Find where the given text appears and provide that cell's center as (X, Y) coordinate. 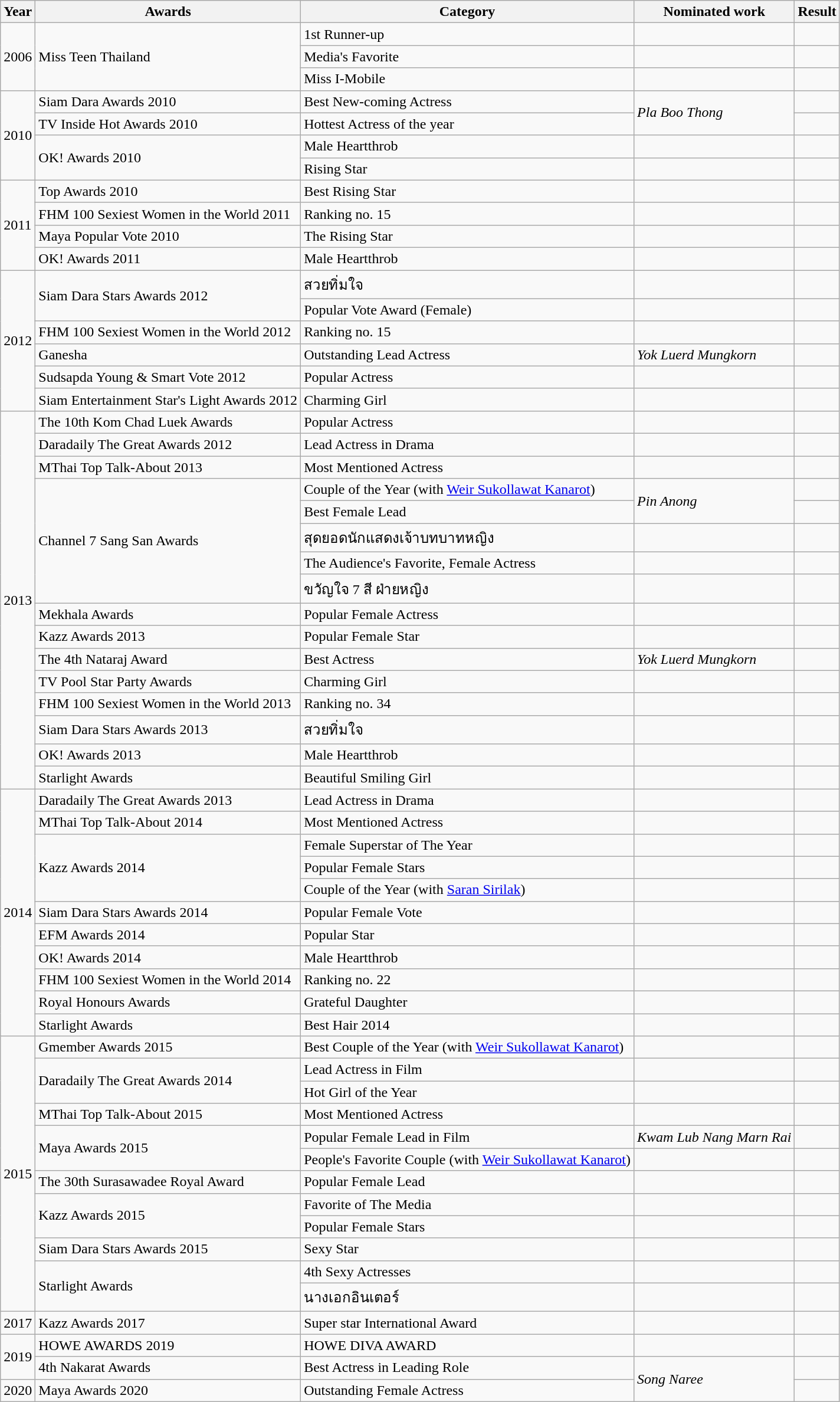
Maya Awards 2015 (168, 1148)
FHM 100 Sexiest Women in the World 2013 (168, 704)
Daradaily The Great Awards 2013 (168, 800)
Couple of the Year (with Weir Sukollawat Kanarot) (467, 490)
2012 (18, 341)
FHM 100 Sexiest Women in the World 2014 (168, 980)
TV Inside Hot Awards 2010 (168, 124)
Kazz Awards 2017 (168, 1323)
Category (467, 12)
Ganesha (168, 355)
EFM Awards 2014 (168, 935)
Daradaily The Great Awards 2012 (168, 444)
Favorite of The Media (467, 1204)
นางเอกอินเตอร์ (467, 1297)
Best Couple of the Year (with Weir Sukollawat Kanarot) (467, 1047)
OK! Awards 2013 (168, 755)
Best Female Lead (467, 512)
Kwam Lub Nang Marn Rai (714, 1137)
FHM 100 Sexiest Women in the World 2011 (168, 214)
ขวัญใจ 7 สี ฝ่ายหญิง (467, 589)
Kazz Awards 2015 (168, 1216)
Siam Dara Stars Awards 2014 (168, 912)
Popular Female Lead (467, 1182)
Year (18, 12)
2017 (18, 1323)
Top Awards 2010 (168, 191)
Song Naree (714, 1379)
Hot Girl of the Year (467, 1092)
MThai Top Talk-About 2015 (168, 1115)
The 30th Surasawadee Royal Award (168, 1182)
Popular Star (467, 935)
Miss I-Mobile (467, 79)
Best Hair 2014 (467, 1025)
Popular Female Vote (467, 912)
Siam Dara Awards 2010 (168, 101)
Nominated work (714, 12)
TV Pool Star Party Awards (168, 682)
OK! Awards 2014 (168, 957)
Royal Honours Awards (168, 1002)
Beautiful Smiling Girl (467, 778)
The Rising Star (467, 236)
Best Actress (467, 659)
Siam Entertainment Star's Light Awards 2012 (168, 399)
Lead Actress in Film (467, 1070)
2014 (18, 912)
FHM 100 Sexiest Women in the World 2012 (168, 332)
สุดยอดนักแสดงเจ้าบทบาทหญิง (467, 538)
Outstanding Lead Actress (467, 355)
2013 (18, 600)
2011 (18, 225)
Hottest Actress of the year (467, 124)
Siam Dara Stars Awards 2013 (168, 729)
Maya Awards 2020 (168, 1390)
Maya Popular Vote 2010 (168, 236)
OK! Awards 2011 (168, 258)
Result (817, 12)
Popular Female Star (467, 637)
The 4th Nataraj Award (168, 659)
Best New-coming Actress (467, 101)
Popular Female Lead in Film (467, 1137)
People's Favorite Couple (with Weir Sukollawat Kanarot) (467, 1159)
OK! Awards 2010 (168, 158)
4th Sexy Actresses (467, 1272)
Siam Dara Stars Awards 2015 (168, 1249)
2020 (18, 1390)
Ranking no. 22 (467, 980)
Kazz Awards 2014 (168, 867)
Awards (168, 12)
HOWE DIVA AWARD (467, 1345)
Channel 7 Sang San Awards (168, 541)
Super star International Award (467, 1323)
Female Superstar of The Year (467, 845)
The 10th Kom Chad Luek Awards (168, 422)
Grateful Daughter (467, 1002)
2010 (18, 135)
4th Nakarat Awards (168, 1368)
Mekhala Awards (168, 614)
Sudsapda Young & Smart Vote 2012 (168, 377)
Ranking no. 34 (467, 704)
Couple of the Year (with Saran Sirilak) (467, 890)
2006 (18, 57)
Pin Anong (714, 501)
Best Actress in Leading Role (467, 1368)
Outstanding Female Actress (467, 1390)
MThai Top Talk-About 2014 (168, 823)
Gmember Awards 2015 (168, 1047)
Siam Dara Stars Awards 2012 (168, 296)
MThai Top Talk-About 2013 (168, 467)
Pla Boo Thong (714, 113)
Daradaily The Great Awards 2014 (168, 1081)
The Audience's Favorite, Female Actress (467, 563)
Best Rising Star (467, 191)
HOWE AWARDS 2019 (168, 1345)
Rising Star (467, 169)
Kazz Awards 2013 (168, 637)
Popular Female Actress (467, 614)
Sexy Star (467, 1249)
2015 (18, 1174)
1st Runner-up (467, 34)
Media's Favorite (467, 57)
Miss Teen Thailand (168, 57)
Popular Vote Award (Female) (467, 310)
2019 (18, 1357)
